Find where the given text appears and provide that cell's center as [X, Y] coordinate. 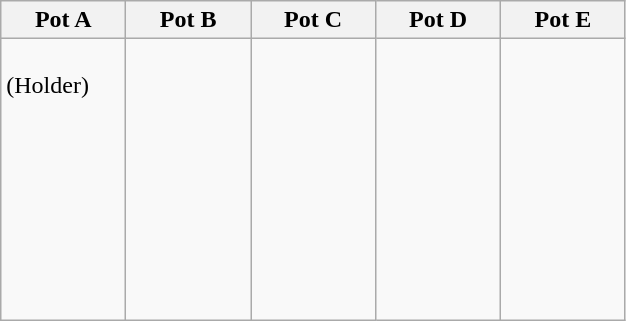
Pot B [188, 20]
Pot C [314, 20]
Pot A [64, 20]
Pot D [438, 20]
(Holder) [64, 180]
Pot E [562, 20]
